Provide the [X, Y] coordinate of the cell's center where the given text is located.  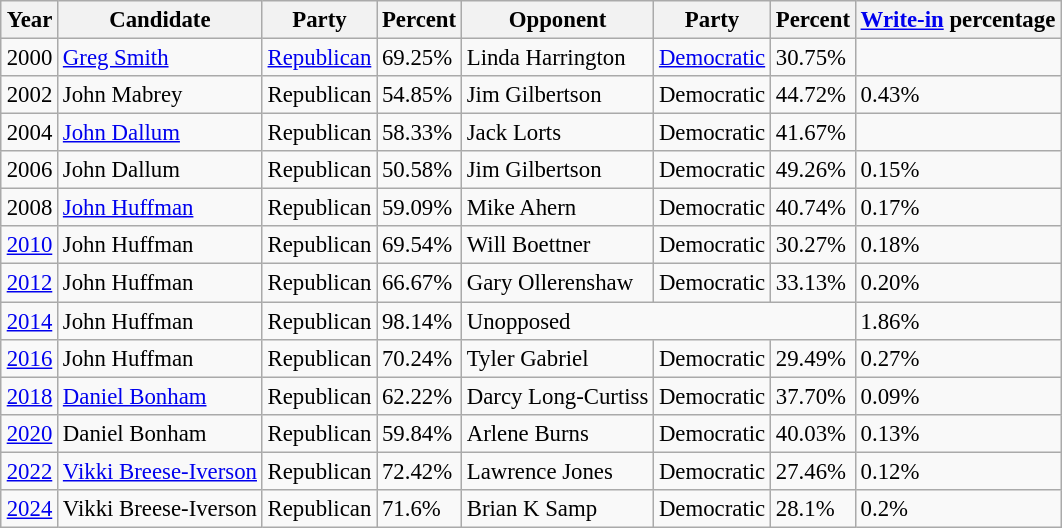
Linda Harrington [557, 57]
2002 [29, 95]
Write-in percentage [958, 20]
58.33% [420, 133]
33.13% [812, 283]
Darcy Long-Curtiss [557, 396]
59.09% [420, 208]
Mike Ahern [557, 208]
2022 [29, 471]
Arlene Burns [557, 433]
2006 [29, 170]
0.17% [958, 208]
2018 [29, 396]
69.25% [420, 57]
0.09% [958, 396]
2014 [29, 321]
0.12% [958, 471]
49.26% [812, 170]
0.20% [958, 283]
28.1% [812, 508]
2012 [29, 283]
0.43% [958, 95]
30.75% [812, 57]
John Mabrey [160, 95]
0.2% [958, 508]
Will Boettner [557, 245]
Year [29, 20]
66.67% [420, 283]
70.24% [420, 358]
69.54% [420, 245]
62.22% [420, 396]
2016 [29, 358]
Tyler Gabriel [557, 358]
40.74% [812, 208]
Greg Smith [160, 57]
Lawrence Jones [557, 471]
Opponent [557, 20]
44.72% [812, 95]
40.03% [812, 433]
0.15% [958, 170]
50.58% [420, 170]
Jack Lorts [557, 133]
2000 [29, 57]
Brian K Samp [557, 508]
0.27% [958, 358]
71.6% [420, 508]
2004 [29, 133]
54.85% [420, 95]
2024 [29, 508]
2008 [29, 208]
27.46% [812, 471]
Candidate [160, 20]
2020 [29, 433]
29.49% [812, 358]
2010 [29, 245]
72.42% [420, 471]
59.84% [420, 433]
37.70% [812, 396]
41.67% [812, 133]
1.86% [958, 321]
98.14% [420, 321]
Gary Ollerenshaw [557, 283]
30.27% [812, 245]
Unopposed [658, 321]
0.13% [958, 433]
0.18% [958, 245]
